Scan for the cell matching the given text and deliver its (X, Y) coordinate at center. 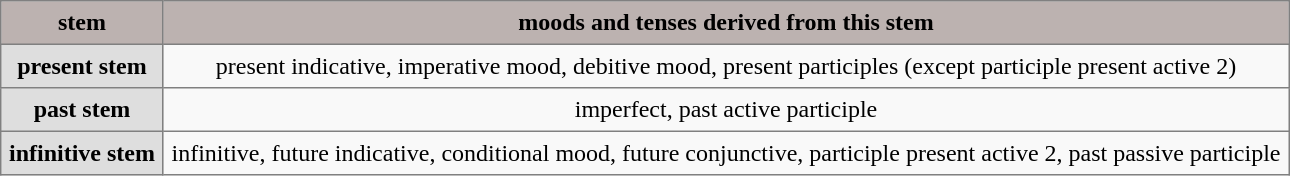
present stem (82, 66)
present indicative, imperative mood, debitive mood, present participles (except participle present active 2) (726, 66)
infinitive, future indicative, conditional mood, future conjunctive, participle present active 2, past passive participle (726, 153)
imperfect, past active participle (726, 110)
stem (82, 23)
past stem (82, 110)
moods and tenses derived from this stem (726, 23)
infinitive stem (82, 153)
